Determine the (X, Y) coordinate at the center of the cell enclosing the given text.  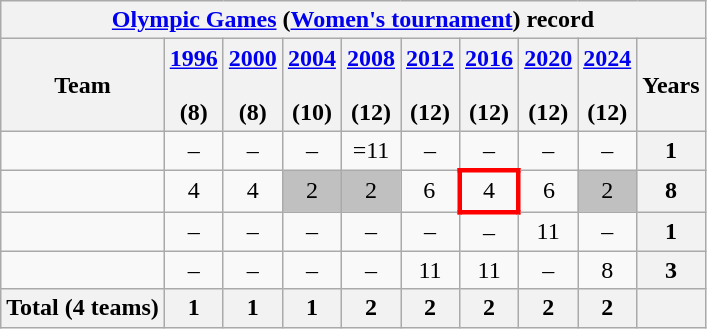
2024(12) (608, 85)
1996(8) (194, 85)
Years (671, 85)
2020(12) (548, 85)
2004(10) (312, 85)
2012(12) (430, 85)
Team (83, 85)
2008(12) (370, 85)
2016(12) (490, 85)
Olympic Games (Women's tournament) record (353, 20)
2000(8) (252, 85)
=11 (370, 151)
Total (4 teams) (83, 308)
3 (671, 270)
